Identify which cell holds the provided text, then report its [X, Y] central coordinate. 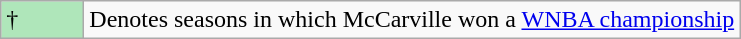
† [42, 20]
Denotes seasons in which McCarville won a WNBA championship [412, 20]
